Identify which cell holds the provided text, then report its [x, y] central coordinate. 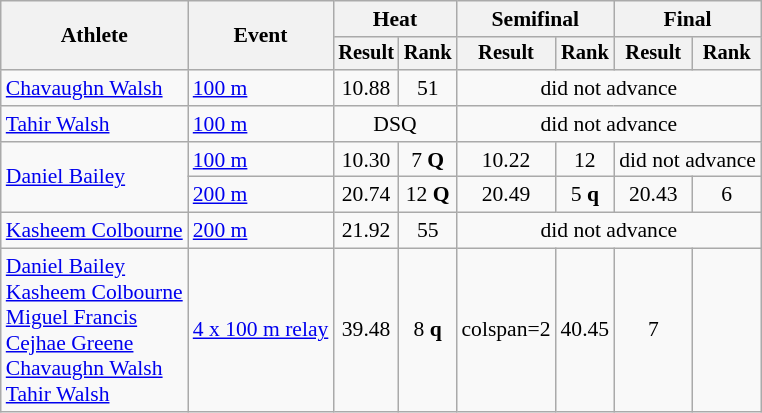
Chavaughn Walsh [94, 88]
DSQ [394, 124]
20.43 [653, 195]
7 [653, 330]
Semifinal [535, 19]
Daniel BaileyKasheem ColbourneMiguel FrancisCejhae GreeneChavaughn WalshTahir Walsh [94, 330]
6 [726, 195]
Tahir Walsh [94, 124]
55 [428, 231]
Heat [394, 19]
4 x 100 m relay [261, 330]
20.49 [506, 195]
10.88 [366, 88]
8 q [428, 330]
Daniel Bailey [94, 178]
Event [261, 36]
Final [688, 19]
colspan=2 [506, 330]
39.48 [366, 330]
Athlete [94, 36]
40.45 [586, 330]
51 [428, 88]
Kasheem Colbourne [94, 231]
21.92 [366, 231]
5 q [586, 195]
12 Q [428, 195]
20.74 [366, 195]
10.22 [506, 160]
12 [586, 160]
7 Q [428, 160]
10.30 [366, 160]
